Scan for the cell matching the given text and deliver its [x, y] coordinate at center. 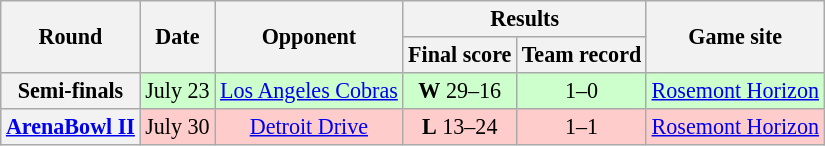
Final score [460, 54]
Date [178, 36]
Results [524, 18]
1–0 [582, 90]
1–1 [582, 126]
Game site [735, 36]
July 30 [178, 126]
ArenaBowl II [70, 126]
Detroit Drive [309, 126]
Opponent [309, 36]
L 13–24 [460, 126]
July 23 [178, 90]
Semi-finals [70, 90]
Los Angeles Cobras [309, 90]
W 29–16 [460, 90]
Round [70, 36]
Team record [582, 54]
